Detect which cell encompasses the target text, then output its [x, y] center coordinate. 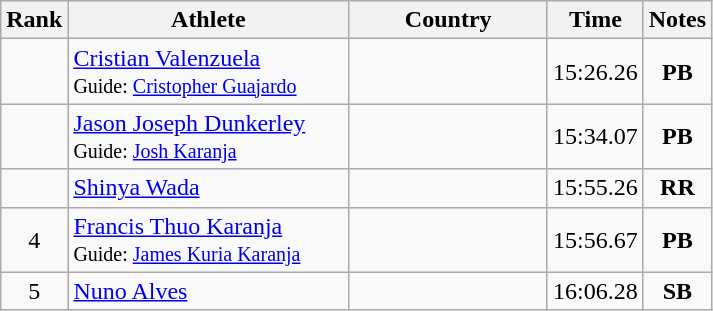
Notes [677, 20]
Cristian ValenzuelaGuide: Cristopher Guajardo [208, 72]
5 [34, 291]
Time [595, 20]
15:26.26 [595, 72]
16:06.28 [595, 291]
15:34.07 [595, 136]
4 [34, 240]
Francis Thuo KaranjaGuide: James Kuria Karanja [208, 240]
Shinya Wada [208, 188]
SB [677, 291]
Nuno Alves [208, 291]
Jason Joseph DunkerleyGuide: Josh Karanja [208, 136]
15:55.26 [595, 188]
Country [448, 20]
Athlete [208, 20]
15:56.67 [595, 240]
Rank [34, 20]
RR [677, 188]
